Find where the given text appears and provide that cell's center as (X, Y) coordinate. 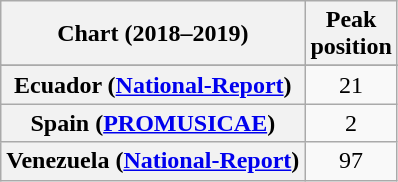
2 (351, 123)
Spain (PROMUSICAE) (153, 123)
Peakposition (351, 34)
21 (351, 85)
Chart (2018–2019) (153, 34)
Venezuela (National-Report) (153, 161)
Ecuador (National-Report) (153, 85)
97 (351, 161)
